Locate the cell with the specified text and output its [x, y] center coordinate. 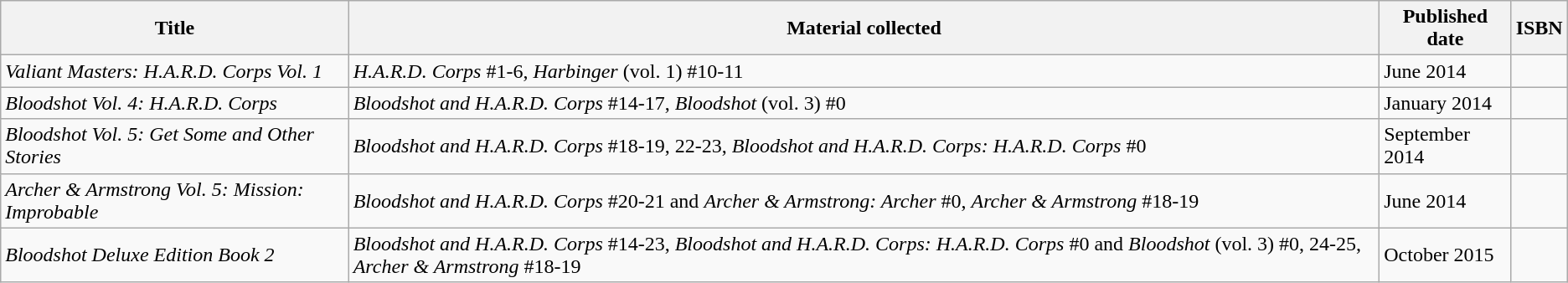
October 2015 [1446, 255]
Archer & Armstrong Vol. 5: Mission: Improbable [174, 201]
Bloodshot Vol. 5: Get Some and Other Stories [174, 146]
September 2014 [1446, 146]
Bloodshot and H.A.R.D. Corps #20-21 and Archer & Armstrong: Archer #0, Archer & Armstrong #18-19 [864, 201]
Bloodshot and H.A.R.D. Corps #14-17, Bloodshot (vol. 3) #0 [864, 103]
Published date [1446, 28]
Valiant Masters: H.A.R.D. Corps Vol. 1 [174, 71]
Bloodshot and H.A.R.D. Corps #18-19, 22-23, Bloodshot and H.A.R.D. Corps: H.A.R.D. Corps #0 [864, 146]
H.A.R.D. Corps #1-6, Harbinger (vol. 1) #10-11 [864, 71]
Bloodshot Deluxe Edition Book 2 [174, 255]
Bloodshot Vol. 4: H.A.R.D. Corps [174, 103]
Bloodshot and H.A.R.D. Corps #14-23, Bloodshot and H.A.R.D. Corps: H.A.R.D. Corps #0 and Bloodshot (vol. 3) #0, 24-25, Archer & Armstrong #18-19 [864, 255]
January 2014 [1446, 103]
ISBN [1540, 28]
Material collected [864, 28]
Title [174, 28]
